Output the (x, y) coordinate of the center of the cell containing the given text.  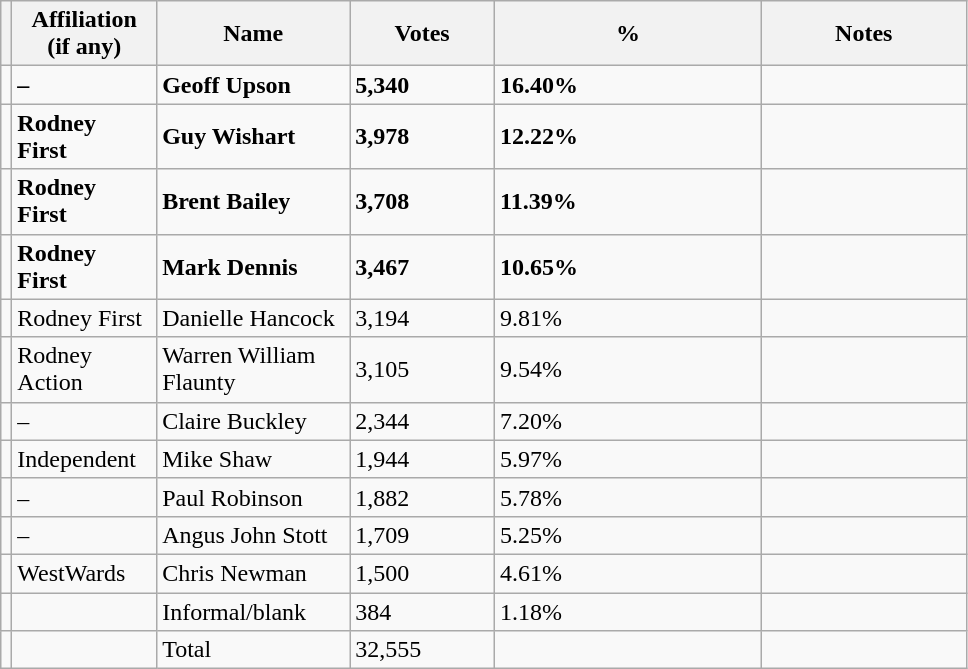
16.40% (628, 85)
Chris Newman (254, 573)
Danielle Hancock (254, 318)
4.61% (628, 573)
1,882 (422, 497)
5,340 (422, 85)
7.20% (628, 421)
11.39% (628, 202)
Name (254, 34)
5.25% (628, 535)
Guy Wishart (254, 136)
1,709 (422, 535)
Warren William Flaunty (254, 370)
1,500 (422, 573)
Geoff Upson (254, 85)
9.81% (628, 318)
Independent (84, 459)
1,944 (422, 459)
9.54% (628, 370)
5.97% (628, 459)
Notes (864, 34)
2,344 (422, 421)
WestWards (84, 573)
32,555 (422, 650)
Paul Robinson (254, 497)
Mike Shaw (254, 459)
12.22% (628, 136)
3,978 (422, 136)
10.65% (628, 266)
3,708 (422, 202)
Affiliation (if any) (84, 34)
% (628, 34)
Angus John Stott (254, 535)
Rodney Action (84, 370)
Votes (422, 34)
Informal/blank (254, 611)
384 (422, 611)
3,194 (422, 318)
5.78% (628, 497)
Mark Dennis (254, 266)
3,105 (422, 370)
3,467 (422, 266)
Claire Buckley (254, 421)
Brent Bailey (254, 202)
Total (254, 650)
1.18% (628, 611)
